Return the (X, Y) coordinate for the center point of the cell that contains the specified text.  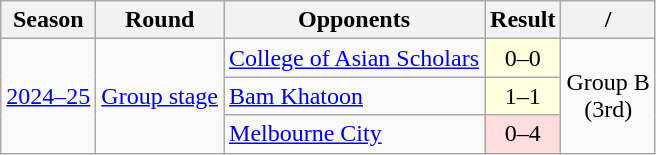
2024–25 (48, 96)
Group B(3rd) (608, 96)
Bam Khatoon (354, 96)
Result (523, 20)
0–0 (523, 58)
Opponents (354, 20)
1–1 (523, 96)
Season (48, 20)
Round (160, 20)
Group stage (160, 96)
/ (608, 20)
College of Asian Scholars (354, 58)
0–4 (523, 134)
Melbourne City (354, 134)
